Extract the [x, y] coordinate from the center of the cell holding the provided text.  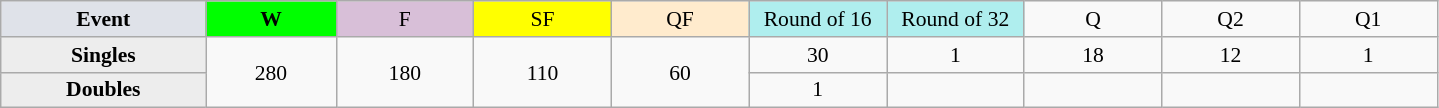
Doubles [104, 90]
Q2 [1231, 19]
Q1 [1368, 19]
Singles [104, 55]
F [405, 19]
60 [680, 72]
110 [543, 72]
Q [1093, 19]
SF [543, 19]
W [271, 19]
280 [271, 72]
30 [818, 55]
Round of 16 [818, 19]
180 [405, 72]
18 [1093, 55]
12 [1231, 55]
Event [104, 19]
Round of 32 [955, 19]
QF [680, 19]
